Provide the (x, y) coordinate of the cell's center where the given text is located.  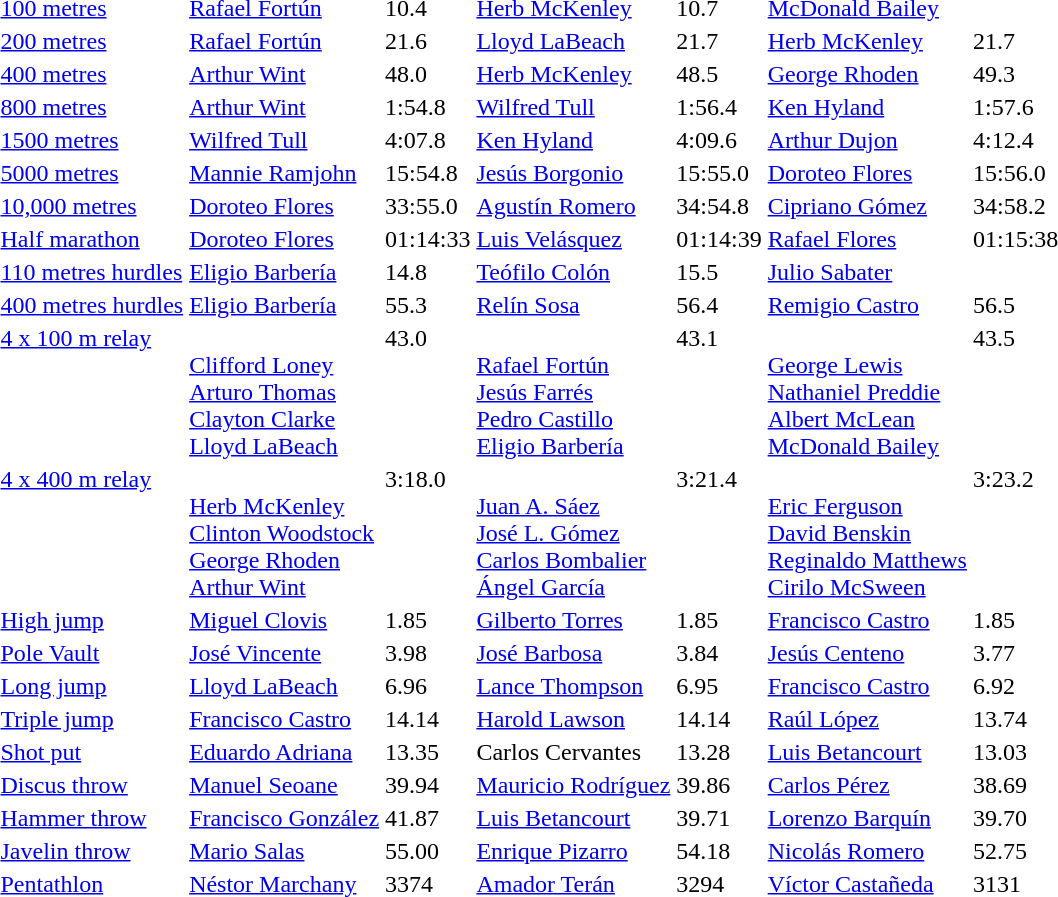
Raúl López (867, 719)
Carlos Pérez (867, 785)
1:56.4 (719, 107)
3.84 (719, 653)
Carlos Cervantes (574, 752)
54.18 (719, 851)
Relín Sosa (574, 305)
Miguel Clovis (284, 620)
José Vincente (284, 653)
15:54.8 (428, 173)
Cipriano Gómez (867, 206)
Gilberto Torres (574, 620)
01:14:39 (719, 239)
43.1 (719, 392)
3.98 (428, 653)
George Lewis Nathaniel Preddie Albert McLean McDonald Bailey (867, 392)
4:09.6 (719, 140)
39.94 (428, 785)
Nicolás Romero (867, 851)
Mario Salas (284, 851)
Harold Lawson (574, 719)
6.96 (428, 686)
39.71 (719, 818)
Eduardo Adriana (284, 752)
Arthur Dujon (867, 140)
21.6 (428, 41)
34:54.8 (719, 206)
Remigio Castro (867, 305)
21.7 (719, 41)
3:18.0 (428, 533)
Rafael Flores (867, 239)
01:14:33 (428, 239)
4:07.8 (428, 140)
Clifford Loney Arturo Thomas Clayton Clarke Lloyd LaBeach (284, 392)
55.3 (428, 305)
Lance Thompson (574, 686)
13.28 (719, 752)
33:55.0 (428, 206)
Mauricio Rodríguez (574, 785)
Lorenzo Barquín (867, 818)
Eric Ferguson David Benskin Reginaldo Matthews Cirilo McSween (867, 533)
43.0 (428, 392)
41.87 (428, 818)
Rafael Fortún (284, 41)
Luis Velásquez (574, 239)
Juan A. Sáez José L. Gómez Carlos Bombalier Ángel García (574, 533)
Jesús Borgonio (574, 173)
13.35 (428, 752)
56.4 (719, 305)
Herb McKenley Clinton Woodstock George Rhoden Arthur Wint (284, 533)
14.8 (428, 272)
39.86 (719, 785)
Jesús Centeno (867, 653)
Enrique Pizarro (574, 851)
48.5 (719, 74)
15.5 (719, 272)
Rafael Fortún Jesús Farrés Pedro Castillo Eligio Barbería (574, 392)
1:54.8 (428, 107)
15:55.0 (719, 173)
Teófilo Colón (574, 272)
48.0 (428, 74)
Julio Sabater (867, 272)
José Barbosa (574, 653)
Francisco González (284, 818)
55.00 (428, 851)
Agustín Romero (574, 206)
Manuel Seoane (284, 785)
Mannie Ramjohn (284, 173)
3:21.4 (719, 533)
George Rhoden (867, 74)
6.95 (719, 686)
